Capture the cell that displays the provided text and extract its (X, Y) central coordinate. 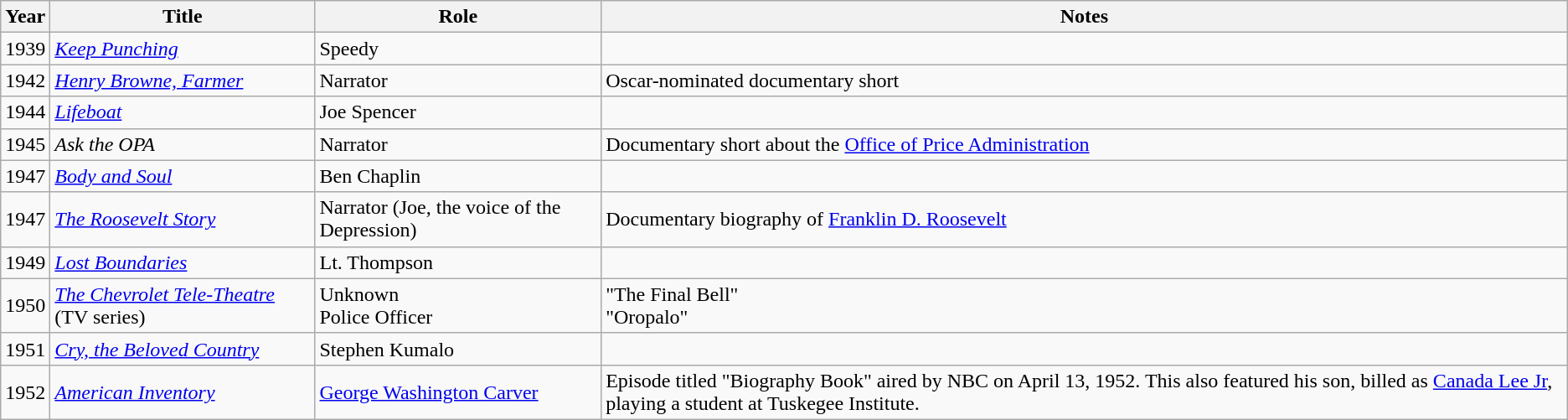
Lt. Thompson (458, 262)
Stephen Kumalo (458, 349)
Ask the OPA (183, 144)
American Inventory (183, 392)
1945 (25, 144)
Body and Soul (183, 176)
1950 (25, 305)
Documentary short about the Office of Price Administration (1085, 144)
Title (183, 17)
Documentary biography of Franklin D. Roosevelt (1085, 220)
1952 (25, 392)
George Washington Carver (458, 392)
1942 (25, 80)
1939 (25, 49)
1949 (25, 262)
Ben Chaplin (458, 176)
Lifeboat (183, 112)
Cry, the Beloved Country (183, 349)
Keep Punching (183, 49)
Joe Spencer (458, 112)
Speedy (458, 49)
Year (25, 17)
Role (458, 17)
Notes (1085, 17)
Narrator (Joe, the voice of the Depression) (458, 220)
1951 (25, 349)
Henry Browne, Farmer (183, 80)
Oscar-nominated documentary short (1085, 80)
The Roosevelt Story (183, 220)
The Chevrolet Tele-Theatre (TV series) (183, 305)
Lost Boundaries (183, 262)
UnknownPolice Officer (458, 305)
1944 (25, 112)
"The Final Bell""Oropalo" (1085, 305)
